Determine the (X, Y) coordinate at the center of the cell enclosing the given text.  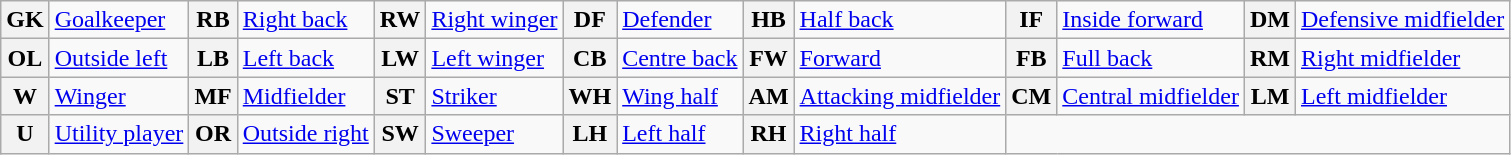
AM (768, 96)
Sweeper (494, 134)
GK (25, 20)
LH (590, 134)
WH (590, 96)
FB (1032, 58)
IF (1032, 20)
Defensive midfielder (1402, 20)
Right half (900, 134)
Midfielder (306, 96)
RW (400, 20)
Inside forward (1151, 20)
LM (1270, 96)
Outside right (306, 134)
Left midfielder (1402, 96)
Outside left (119, 58)
Central midfielder (1151, 96)
Left half (680, 134)
Right midfielder (1402, 58)
SW (400, 134)
CM (1032, 96)
Defender (680, 20)
OR (213, 134)
Forward (900, 58)
U (25, 134)
Goalkeeper (119, 20)
Right winger (494, 20)
MF (213, 96)
RB (213, 20)
DM (1270, 20)
FW (768, 58)
RH (768, 134)
DF (590, 20)
Utility player (119, 134)
W (25, 96)
Left back (306, 58)
Left winger (494, 58)
Winger (119, 96)
Attacking midfielder (900, 96)
Striker (494, 96)
Wing half (680, 96)
LW (400, 58)
Right back (306, 20)
Full back (1151, 58)
OL (25, 58)
Centre back (680, 58)
LB (213, 58)
ST (400, 96)
HB (768, 20)
RM (1270, 58)
Half back (900, 20)
CB (590, 58)
